Determine the [x, y] coordinate at the center of the cell enclosing the given text.  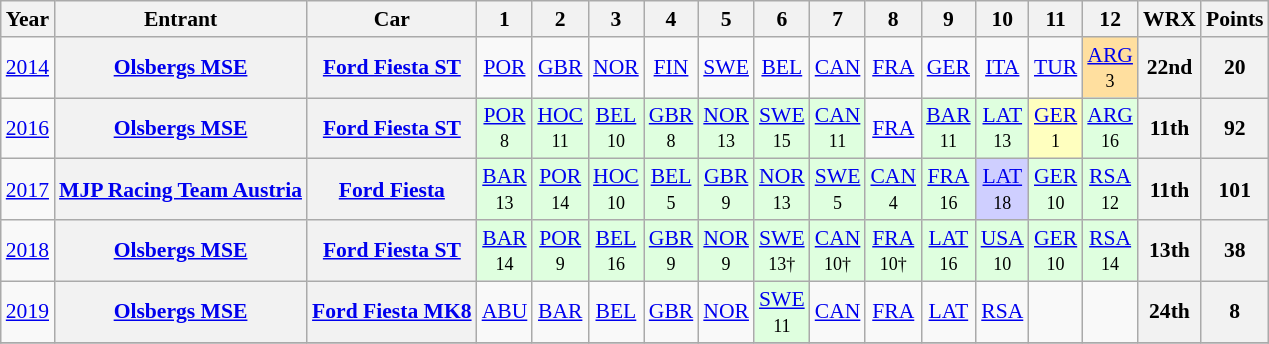
Car [392, 19]
LAT [948, 312]
BAR11 [948, 128]
WRX [1170, 19]
HOC10 [616, 190]
MJP Racing Team Austria [180, 190]
92 [1235, 128]
GBR8 [672, 128]
FIN [672, 68]
POR9 [560, 250]
POR8 [505, 128]
LAT13 [1002, 128]
2014 [28, 68]
Ford Fiesta [392, 190]
POR [505, 68]
2018 [28, 250]
LAT18 [1002, 190]
GER1 [1056, 128]
12 [1110, 19]
NOR9 [726, 250]
ARG3 [1110, 68]
2 [560, 19]
RSA [1002, 312]
TUR [1056, 68]
LAT16 [948, 250]
3 [616, 19]
24th [1170, 312]
BAR14 [505, 250]
ABU [505, 312]
CAN4 [893, 190]
11 [1056, 19]
FRA16 [948, 190]
Points [1235, 19]
CAN11 [838, 128]
6 [782, 19]
USA10 [1002, 250]
HOC11 [560, 128]
10 [1002, 19]
2016 [28, 128]
BEL5 [672, 190]
GER [948, 68]
BAR [560, 312]
POR14 [560, 190]
9 [948, 19]
20 [1235, 68]
Ford Fiesta MK8 [392, 312]
ITA [1002, 68]
BAR13 [505, 190]
CAN10† [838, 250]
4 [672, 19]
Entrant [180, 19]
RSA12 [1110, 190]
SWE15 [782, 128]
22nd [1170, 68]
FRA10† [893, 250]
SWE13† [782, 250]
SWE11 [782, 312]
5 [726, 19]
101 [1235, 190]
13th [1170, 250]
2019 [28, 312]
2017 [28, 190]
ARG16 [1110, 128]
SWE [726, 68]
Year [28, 19]
BEL16 [616, 250]
RSA14 [1110, 250]
1 [505, 19]
BEL10 [616, 128]
38 [1235, 250]
7 [838, 19]
SWE5 [838, 190]
